Detect which cell encompasses the target text, then output its [x, y] center coordinate. 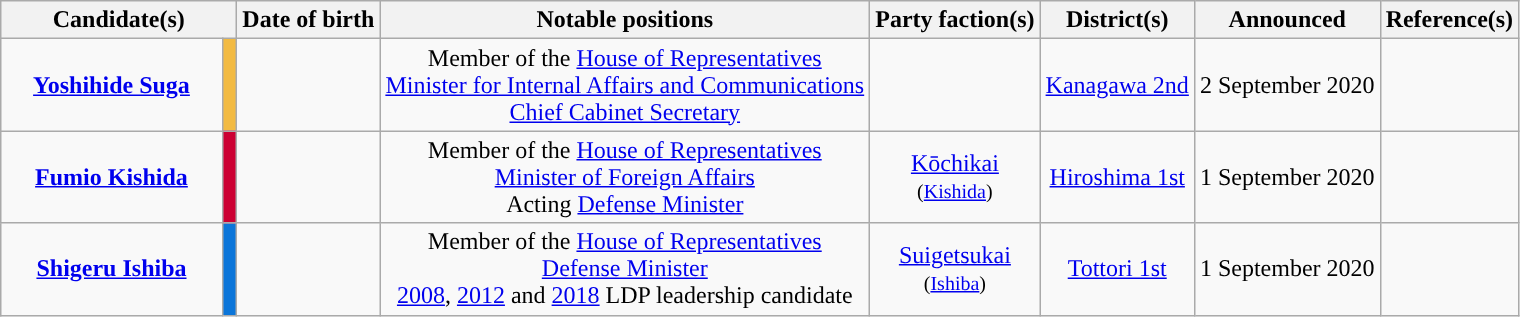
Date of birth [308, 20]
Tottori 1st [1117, 269]
Member of the House of Representatives Minister for Internal Affairs and Communications Chief Cabinet Secretary [625, 85]
Reference(s) [1450, 20]
Yoshihide Suga [112, 85]
Kōchikai(Kishida) [955, 177]
Kanagawa 2nd [1117, 85]
Party faction(s) [955, 20]
Member of the House of Representatives Minister of Foreign Affairs Acting Defense Minister [625, 177]
Member of the House of Representatives Defense Minister 2008, 2012 and 2018 LDP leadership candidate [625, 269]
Suigetsukai (Ishiba) [955, 269]
Candidate(s) [119, 20]
2 September 2020 [1287, 85]
Hiroshima 1st [1117, 177]
Notable positions [625, 20]
District(s) [1117, 20]
Fumio Kishida [112, 177]
Announced [1287, 20]
Shigeru Ishiba [112, 269]
